Scan for the cell matching the given text and deliver its [x, y] coordinate at center. 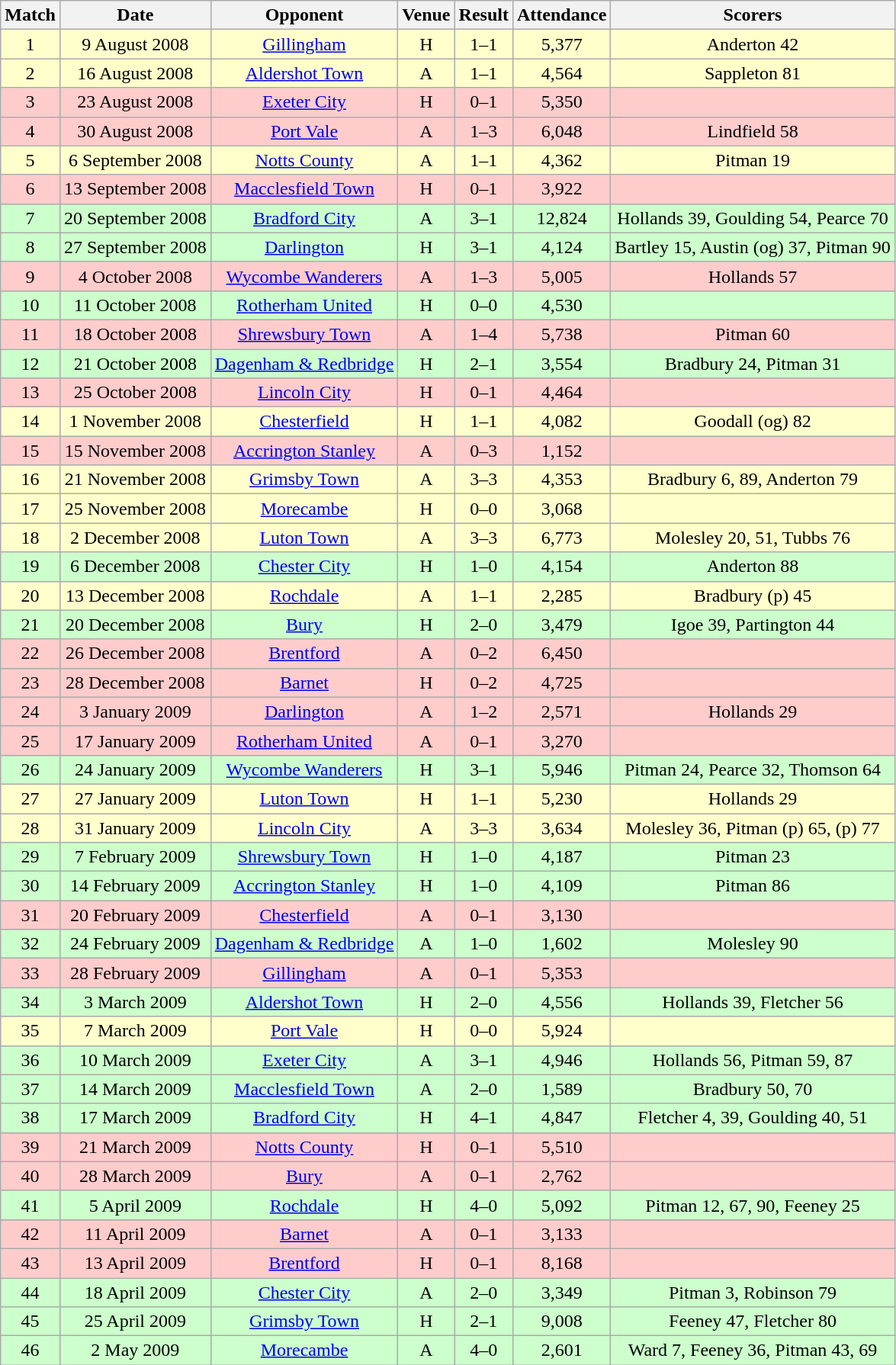
2 May 2009 [135, 1351]
3,349 [561, 1293]
33 [31, 973]
5,353 [561, 973]
25 [31, 740]
3 [31, 102]
31 [31, 915]
19 [31, 567]
6,450 [561, 654]
2,762 [561, 1176]
9 [31, 276]
3,130 [561, 915]
Hollands 56, Pitman 59, 87 [753, 1060]
32 [31, 944]
1,602 [561, 944]
17 January 2009 [135, 740]
Feeney 47, Fletcher 80 [753, 1322]
35 [31, 1031]
Molesley 36, Pitman (p) 65, (p) 77 [753, 827]
15 [31, 451]
Molesley 90 [753, 944]
Sappleton 81 [753, 73]
14 February 2009 [135, 886]
0–3 [483, 451]
1,152 [561, 451]
7 [31, 218]
Anderton 42 [753, 44]
1 [31, 44]
16 [31, 480]
43 [31, 1263]
Hollands 57 [753, 276]
6 [31, 189]
21 November 2008 [135, 480]
Molesley 20, 51, Tubbs 76 [753, 538]
Pitman 23 [753, 857]
Bradbury 50, 70 [753, 1089]
12 [31, 364]
Bartley 15, Austin (og) 37, Pitman 90 [753, 247]
30 [31, 886]
Pitman 60 [753, 334]
5,005 [561, 276]
1–4 [483, 334]
21 [31, 625]
2 December 2008 [135, 538]
23 August 2008 [135, 102]
30 August 2008 [135, 131]
6,048 [561, 131]
1 November 2008 [135, 422]
20 February 2009 [135, 915]
4 October 2008 [135, 276]
Bradbury 24, Pitman 31 [753, 364]
4,556 [561, 1002]
6 December 2008 [135, 567]
2,571 [561, 711]
5 April 2009 [135, 1205]
5,092 [561, 1205]
Pitman 19 [753, 160]
1–2 [483, 711]
12,824 [561, 218]
4–1 [483, 1118]
11 April 2009 [135, 1234]
5,738 [561, 334]
4,530 [561, 305]
Scorers [753, 15]
Bradbury (p) 45 [753, 596]
13 April 2009 [135, 1263]
28 March 2009 [135, 1176]
4,464 [561, 393]
2,601 [561, 1351]
21 March 2009 [135, 1147]
10 [31, 305]
4,362 [561, 160]
3 January 2009 [135, 711]
1,589 [561, 1089]
17 March 2009 [135, 1118]
23 [31, 682]
4,082 [561, 422]
Lindfield 58 [753, 131]
27 [31, 798]
40 [31, 1176]
7 March 2009 [135, 1031]
5,946 [561, 769]
3 March 2009 [135, 1002]
Hollands 39, Fletcher 56 [753, 1002]
5,510 [561, 1147]
34 [31, 1002]
46 [31, 1351]
4,725 [561, 682]
3,634 [561, 827]
25 November 2008 [135, 509]
5,230 [561, 798]
5,377 [561, 44]
Result [483, 15]
45 [31, 1322]
3,479 [561, 625]
28 December 2008 [135, 682]
Anderton 88 [753, 567]
16 August 2008 [135, 73]
4 [31, 131]
11 [31, 334]
44 [31, 1293]
Attendance [561, 15]
4,187 [561, 857]
24 February 2009 [135, 944]
3,270 [561, 740]
5,350 [561, 102]
20 [31, 596]
42 [31, 1234]
14 [31, 422]
Igoe 39, Partington 44 [753, 625]
Goodall (og) 82 [753, 422]
22 [31, 654]
11 October 2008 [135, 305]
Ward 7, Feeney 36, Pitman 43, 69 [753, 1351]
26 December 2008 [135, 654]
5 [31, 160]
28 [31, 827]
14 March 2009 [135, 1089]
18 April 2009 [135, 1293]
5,924 [561, 1031]
Pitman 3, Robinson 79 [753, 1293]
4,124 [561, 247]
Date [135, 15]
21 October 2008 [135, 364]
Fletcher 4, 39, Goulding 40, 51 [753, 1118]
38 [31, 1118]
9,008 [561, 1322]
13 September 2008 [135, 189]
8,168 [561, 1263]
37 [31, 1089]
6 September 2008 [135, 160]
9 August 2008 [135, 44]
29 [31, 857]
24 [31, 711]
15 November 2008 [135, 451]
3,922 [561, 189]
3,133 [561, 1234]
4,109 [561, 886]
4,847 [561, 1118]
24 January 2009 [135, 769]
6,773 [561, 538]
Pitman 12, 67, 90, Feeney 25 [753, 1205]
2 [31, 73]
4,353 [561, 480]
Hollands 39, Goulding 54, Pearce 70 [753, 218]
17 [31, 509]
18 October 2008 [135, 334]
13 December 2008 [135, 596]
7 February 2009 [135, 857]
Opponent [304, 15]
4,154 [561, 567]
18 [31, 538]
8 [31, 247]
Pitman 86 [753, 886]
39 [31, 1147]
31 January 2009 [135, 827]
25 October 2008 [135, 393]
26 [31, 769]
20 December 2008 [135, 625]
27 September 2008 [135, 247]
36 [31, 1060]
2,285 [561, 596]
41 [31, 1205]
27 January 2009 [135, 798]
3,068 [561, 509]
Match [31, 15]
Bradbury 6, 89, Anderton 79 [753, 480]
Pitman 24, Pearce 32, Thomson 64 [753, 769]
10 March 2009 [135, 1060]
28 February 2009 [135, 973]
13 [31, 393]
3,554 [561, 364]
20 September 2008 [135, 218]
Venue [426, 15]
4,946 [561, 1060]
4,564 [561, 73]
25 April 2009 [135, 1322]
